Locate the cell with the specified text and output its [X, Y] center coordinate. 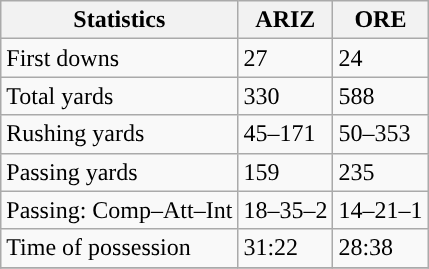
28:38 [380, 248]
14–21–1 [380, 210]
27 [286, 58]
Passing yards [120, 172]
24 [380, 58]
Time of possession [120, 248]
330 [286, 96]
159 [286, 172]
45–171 [286, 134]
Rushing yards [120, 134]
ARIZ [286, 20]
31:22 [286, 248]
Statistics [120, 20]
First downs [120, 58]
Passing: Comp–Att–Int [120, 210]
18–35–2 [286, 210]
235 [380, 172]
ORE [380, 20]
Total yards [120, 96]
588 [380, 96]
50–353 [380, 134]
